Provide the (X, Y) coordinate of the cell's center where the given text is located.  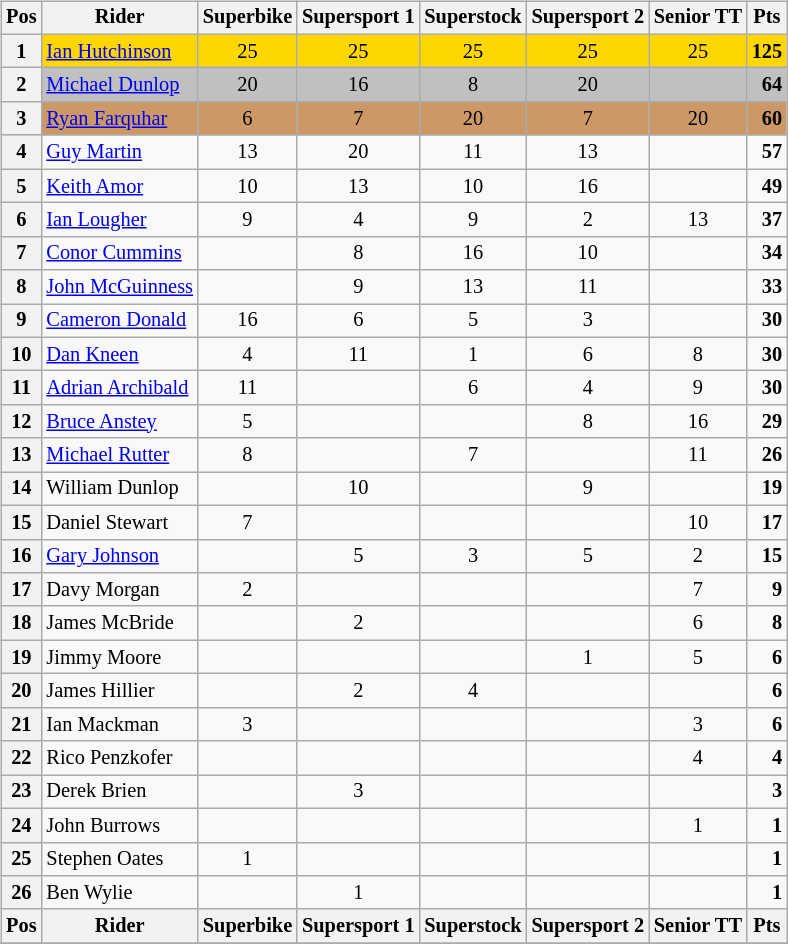
James McBride (119, 623)
34 (767, 253)
22 (21, 758)
57 (767, 152)
33 (767, 287)
Stephen Oates (119, 859)
Davy Morgan (119, 590)
James Hillier (119, 691)
23 (21, 792)
Ryan Farquhar (119, 119)
Ian Lougher (119, 220)
Ian Mackman (119, 724)
William Dunlop (119, 489)
Adrian Archibald (119, 388)
Daniel Stewart (119, 522)
Derek Brien (119, 792)
Rico Penzkofer (119, 758)
14 (21, 489)
125 (767, 51)
37 (767, 220)
Dan Kneen (119, 354)
Cameron Donald (119, 321)
18 (21, 623)
Ben Wylie (119, 893)
24 (21, 825)
64 (767, 85)
Jimmy Moore (119, 657)
Bruce Anstey (119, 422)
Guy Martin (119, 152)
Ian Hutchinson (119, 51)
Keith Amor (119, 186)
Michael Dunlop (119, 85)
Michael Rutter (119, 455)
Conor Cummins (119, 253)
49 (767, 186)
60 (767, 119)
21 (21, 724)
Gary Johnson (119, 556)
John McGuinness (119, 287)
John Burrows (119, 825)
29 (767, 422)
12 (21, 422)
